Provide the (X, Y) coordinate of the cell's center where the given text is located.  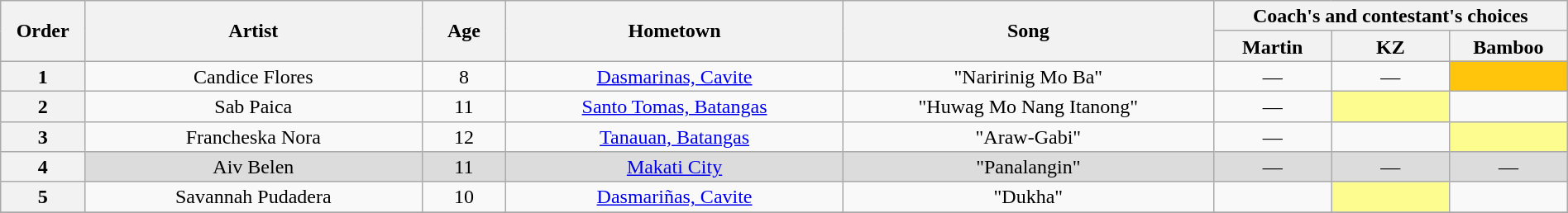
5 (43, 196)
KZ (1391, 46)
Order (43, 31)
Coach's and contestant's choices (1390, 17)
1 (43, 76)
8 (464, 76)
Makati City (675, 167)
"Naririnig Mo Ba" (1028, 76)
4 (43, 167)
"Dukha" (1028, 196)
Dasmariñas, Cavite (675, 196)
Song (1028, 31)
Dasmarinas, Cavite (675, 76)
Tanauan, Batangas (675, 137)
Sab Paica (253, 106)
Age (464, 31)
"Panalangin" (1028, 167)
10 (464, 196)
2 (43, 106)
"Araw-Gabi" (1028, 137)
Savannah Pudadera (253, 196)
12 (464, 137)
Francheska Nora (253, 137)
Santo Tomas, Batangas (675, 106)
Candice Flores (253, 76)
Aiv Belen (253, 167)
Bamboo (1508, 46)
"Huwag Mo Nang Itanong" (1028, 106)
Martin (1272, 46)
Artist (253, 31)
Hometown (675, 31)
3 (43, 137)
